Return the [X, Y] coordinate for the center point of the cell that contains the specified text.  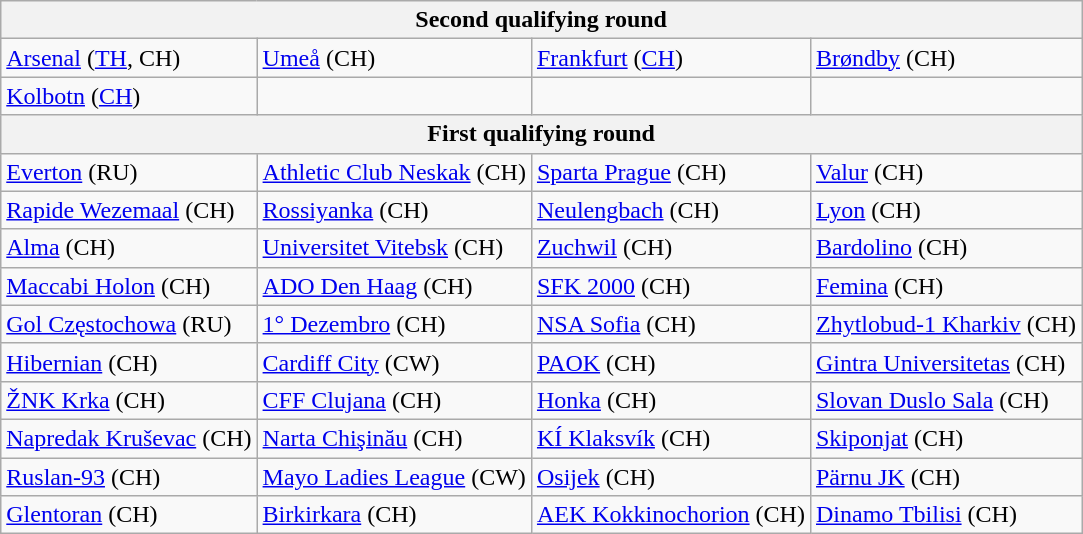
Athletic Club Neskak (CH) [394, 172]
Everton (RU) [129, 172]
Slovan Duslo Sala (CH) [946, 400]
Universitet Vitebsk (CH) [394, 248]
KÍ Klaksvík (CH) [670, 438]
Valur (CH) [946, 172]
NSA Sofia (CH) [670, 324]
Dinamo Tbilisi (CH) [946, 515]
Osijek (CH) [670, 477]
Zhytlobud-1 Kharkiv (CH) [946, 324]
Hibernian (CH) [129, 362]
Kolbotn (CH) [129, 96]
Sparta Prague (CH) [670, 172]
Second qualifying round [542, 20]
Glentoran (CH) [129, 515]
Frankfurt (CH) [670, 58]
Zuchwil (CH) [670, 248]
Rossiyanka (CH) [394, 210]
Mayo Ladies League (CW) [394, 477]
Cardiff City (CW) [394, 362]
Lyon (CH) [946, 210]
First qualifying round [542, 134]
Pärnu JK (CH) [946, 477]
CFF Clujana (CH) [394, 400]
Arsenal (TH, CH) [129, 58]
Skiponjat (CH) [946, 438]
SFK 2000 (CH) [670, 286]
Gol Częstochowa (RU) [129, 324]
Napredak Kruševac (CH) [129, 438]
Alma (CH) [129, 248]
1° Dezembro (CH) [394, 324]
Maccabi Holon (CH) [129, 286]
Rapide Wezemaal (CH) [129, 210]
ADO Den Haag (CH) [394, 286]
Brøndby (CH) [946, 58]
Gintra Universitetas (CH) [946, 362]
PAOK (CH) [670, 362]
Ruslan-93 (CH) [129, 477]
AEK Kokkinochorion (CH) [670, 515]
Birkirkara (CH) [394, 515]
Neulengbach (CH) [670, 210]
Bardolino (CH) [946, 248]
ŽNK Krka (CH) [129, 400]
Umeå (CH) [394, 58]
Narta Chişinău (CH) [394, 438]
Honka (CH) [670, 400]
Femina (CH) [946, 286]
